Search for the cell housing the specified text and yield its [X, Y] center coordinate. 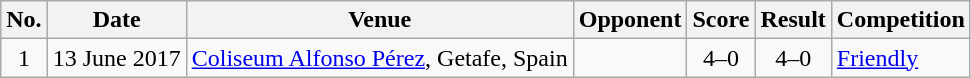
Venue [380, 20]
Date [116, 20]
Result [793, 20]
Coliseum Alfonso Pérez, Getafe, Spain [380, 58]
1 [24, 58]
Opponent [630, 20]
No. [24, 20]
Competition [900, 20]
13 June 2017 [116, 58]
Score [721, 20]
Friendly [900, 58]
